Determine the [x, y] coordinate at the center of the cell enclosing the given text.  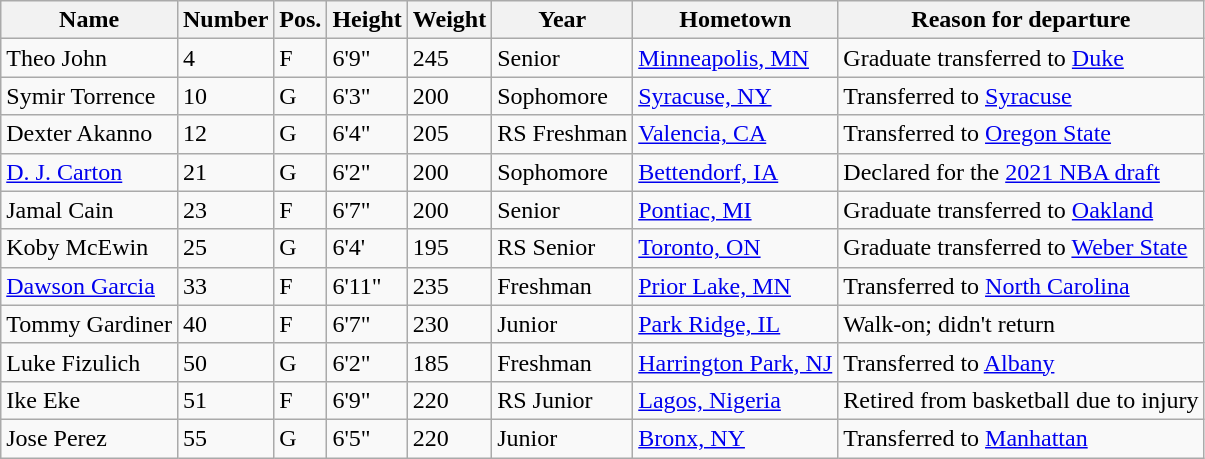
Graduate transferred to Duke [1021, 58]
6'11" [367, 286]
Park Ridge, IL [736, 324]
21 [225, 172]
235 [449, 286]
Dexter Akanno [90, 134]
Minneapolis, MN [736, 58]
Retired from basketball due to injury [1021, 400]
Lagos, Nigeria [736, 400]
245 [449, 58]
RS Freshman [562, 134]
D. J. Carton [90, 172]
Declared for the 2021 NBA draft [1021, 172]
Jose Perez [90, 438]
Jamal Cain [90, 210]
Weight [449, 20]
Transferred to Oregon State [1021, 134]
6'4" [367, 134]
Koby McEwin [90, 248]
185 [449, 362]
Year [562, 20]
Valencia, CA [736, 134]
23 [225, 210]
Transferred to Manhattan [1021, 438]
Theo John [90, 58]
Dawson Garcia [90, 286]
Graduate transferred to Oakland [1021, 210]
RS Senior [562, 248]
Bettendorf, IA [736, 172]
6'3" [367, 96]
Prior Lake, MN [736, 286]
55 [225, 438]
Luke Fizulich [90, 362]
Ike Eke [90, 400]
Toronto, ON [736, 248]
33 [225, 286]
205 [449, 134]
Name [90, 20]
Hometown [736, 20]
230 [449, 324]
Transferred to Syracuse [1021, 96]
RS Junior [562, 400]
Symir Torrence [90, 96]
51 [225, 400]
195 [449, 248]
Pontiac, MI [736, 210]
40 [225, 324]
Walk-on; didn't return [1021, 324]
12 [225, 134]
Pos. [300, 20]
50 [225, 362]
Tommy Gardiner [90, 324]
4 [225, 58]
Bronx, NY [736, 438]
6'4' [367, 248]
Number [225, 20]
Harrington Park, NJ [736, 362]
Graduate transferred to Weber State [1021, 248]
Height [367, 20]
Transferred to Albany [1021, 362]
Reason for departure [1021, 20]
Syracuse, NY [736, 96]
6'5" [367, 438]
Transferred to North Carolina [1021, 286]
25 [225, 248]
10 [225, 96]
